From the cell containing the given text, extract its center point as (x, y) coordinate. 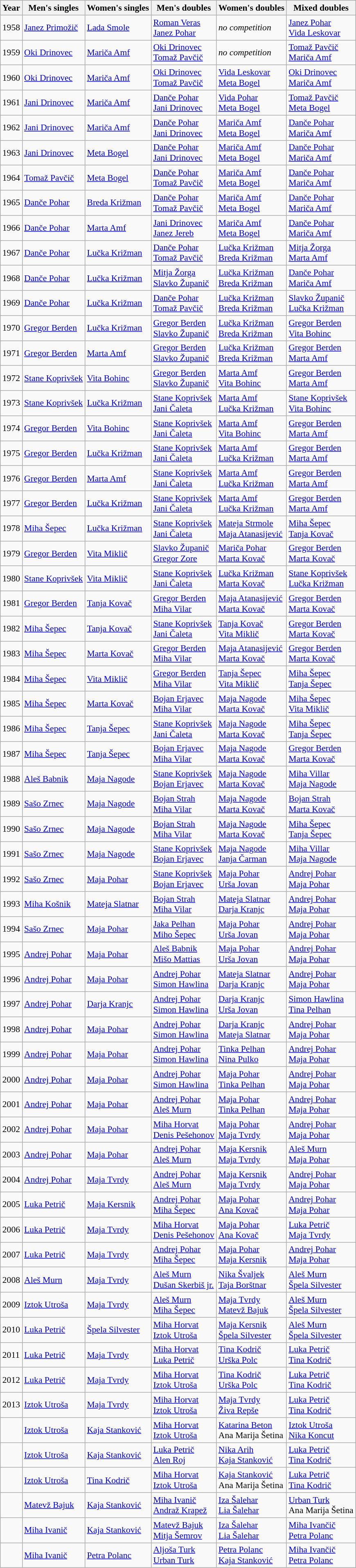
1973 (11, 403)
Maja Kersnik (118, 1205)
1984 (11, 678)
2007 (11, 1255)
Luka PetričMaja Tvrdy (321, 1230)
1960 (11, 78)
1963 (11, 152)
Miha IvaničAndraž Krapež (183, 1505)
Miha Košnik (53, 904)
Aleš MurnDušan Skerbiš jr. (183, 1280)
Gregor BerdenVita Bohinc (321, 328)
Tomaž PavčičMariča Amf (321, 52)
Miha ŠepecVita Miklič (321, 704)
1968 (11, 278)
Simon HawlinaTina Pelhan (321, 1005)
1975 (11, 453)
1983 (11, 654)
1989 (11, 804)
1970 (11, 328)
1969 (11, 303)
1972 (11, 379)
Lučka KrižmanMarta Kovač (251, 579)
Vida LeskovarMeta Bogel (251, 78)
2003 (11, 1155)
Mariča PoharMarta Kovač (251, 553)
1990 (11, 829)
Katarina BetonAna Marija Šetina (251, 1430)
1992 (11, 879)
Mitja ŽorgaSlavko Županič (183, 278)
Janez Primožič (53, 28)
Maja PoharMaja Tvrdy (251, 1129)
Slavko ŽupaničLučka Križman (321, 303)
Bojan StrahMarta Kovač (321, 804)
Nika ArihKaja Stanković (251, 1455)
1976 (11, 479)
1965 (11, 203)
Oki DrinovecMariča Amf (321, 78)
Slavko ŽupaničGregor Zore (183, 553)
1971 (11, 353)
1964 (11, 178)
Mateja StrmoleMaja Atanasijević (251, 529)
1997 (11, 1005)
1980 (11, 579)
1962 (11, 128)
2002 (11, 1129)
Stane KoprivšekLučka Križman (321, 579)
2011 (11, 1355)
Špela Silvester (118, 1330)
Maja TvrdyMatevž Bajuk (251, 1305)
Jaka PelhanMiho Šepec (183, 929)
Aleš BabnikMišo Mattias (183, 954)
1974 (11, 429)
Petra Polanc (118, 1555)
1966 (11, 228)
Maja NagodeJanja Čarman (251, 854)
1961 (11, 102)
Maja TvrdyŽiva Repše (251, 1405)
Urban TurkAna Marija Šetina (321, 1505)
Year (11, 8)
Breda Križman (118, 203)
1995 (11, 954)
1978 (11, 529)
2005 (11, 1205)
Miha ŠepecTanja Kovač (321, 529)
Janez PoharVida Leskovar (321, 28)
Mitja ŽorgaMarta Amf (321, 253)
Tomaž PavčičMeta Bogel (321, 102)
2009 (11, 1305)
1958 (11, 28)
1998 (11, 1029)
1994 (11, 929)
2006 (11, 1230)
1977 (11, 503)
Aleš MurnMaja Pohar (321, 1155)
1987 (11, 754)
2001 (11, 1105)
2004 (11, 1180)
1991 (11, 854)
Men's doubles (183, 8)
Iztok UtrošaNika Koncut (321, 1430)
Aljoša TurkUrban Turk (183, 1555)
Tinka PelhanNina Pulko (251, 1055)
Maja KersnikŠpela Silvester (251, 1330)
1967 (11, 253)
Luka PetričAlen Roj (183, 1455)
Matevž BajukMitja Šemrov (183, 1530)
1979 (11, 553)
Darja KranjcMateja Slatnar (251, 1029)
Women's singles (118, 8)
Roman VerasJanez Pohar (183, 28)
1986 (11, 728)
Kaja StankovićAna Marija Šetina (251, 1480)
Miha HorvatLuka Petrič (183, 1355)
Matevž Bajuk (53, 1505)
Aleš Babnik (53, 779)
2010 (11, 1330)
Men's singles (53, 8)
2000 (11, 1079)
Tanja ŠepecVita Miklič (251, 678)
Aleš MurnMiha Šepec (183, 1305)
2012 (11, 1380)
Maja PoharMaja Kersnik (251, 1255)
Darja Kranjc (118, 1005)
Women's doubles (251, 8)
1959 (11, 52)
Darja KranjcUrša Jovan (251, 1005)
Petra PolancKaja Stanković (251, 1555)
Mateja Slatnar (118, 904)
Tomaž Pavčič (53, 178)
Tanja KovačVita Miklič (251, 629)
1988 (11, 779)
1993 (11, 904)
2013 (11, 1405)
Tina Kodrič (118, 1480)
1999 (11, 1055)
1996 (11, 979)
Aleš Murn (53, 1280)
1981 (11, 604)
Stane KoprivšekVita Bohinc (321, 403)
1982 (11, 629)
Mixed doubles (321, 8)
Lada Smole (118, 28)
Jani DrinovecJanez Jereb (183, 228)
Nika ŠvaljekTaja Borštnar (251, 1280)
Vida PoharMeta Bogel (251, 102)
1985 (11, 704)
2008 (11, 1280)
